Search for the cell housing the specified text and yield its [X, Y] center coordinate. 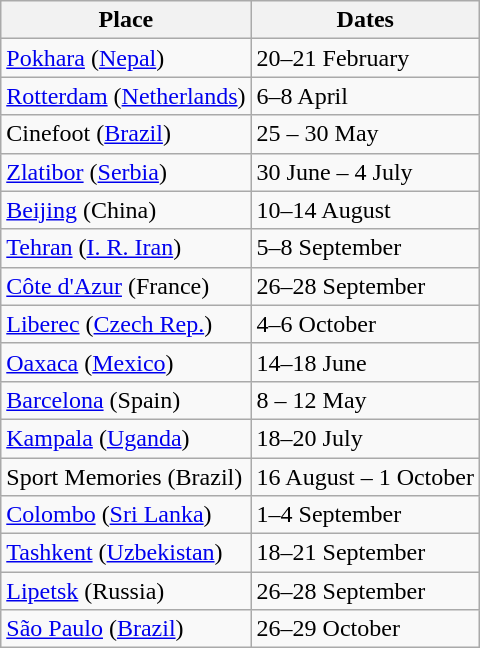
6–8 April [365, 96]
25 – 30 May [365, 134]
26–29 October [365, 629]
Colombo (Sri Lanka) [126, 515]
18–20 July [365, 438]
18–21 September [365, 553]
Kampala (Uganda) [126, 438]
1–4 September [365, 515]
Place [126, 20]
Tehran (I. R. Iran) [126, 248]
10–14 August [365, 210]
Pokhara (Nepal) [126, 58]
Zlatibor (Serbia) [126, 172]
Beijing (China) [126, 210]
Oaxaca (Mexico) [126, 362]
Rotterdam (Netherlands) [126, 96]
Lipetsk (Russia) [126, 591]
5–8 September [365, 248]
8 – 12 May [365, 400]
Tashkent (Uzbekistan) [126, 553]
30 June – 4 July [365, 172]
Dates [365, 20]
Barcelona (Spain) [126, 400]
São Paulo (Brazil) [126, 629]
Sport Memories (Brazil) [126, 477]
Côte d'Azur (France) [126, 286]
16 August – 1 October [365, 477]
Cinefoot (Brazil) [126, 134]
4–6 October [365, 324]
20–21 February [365, 58]
Liberec (Czech Rep.) [126, 324]
14–18 June [365, 362]
